Pinpoint the cell where the given text exists, returning its [x, y] midpoint coordinate. 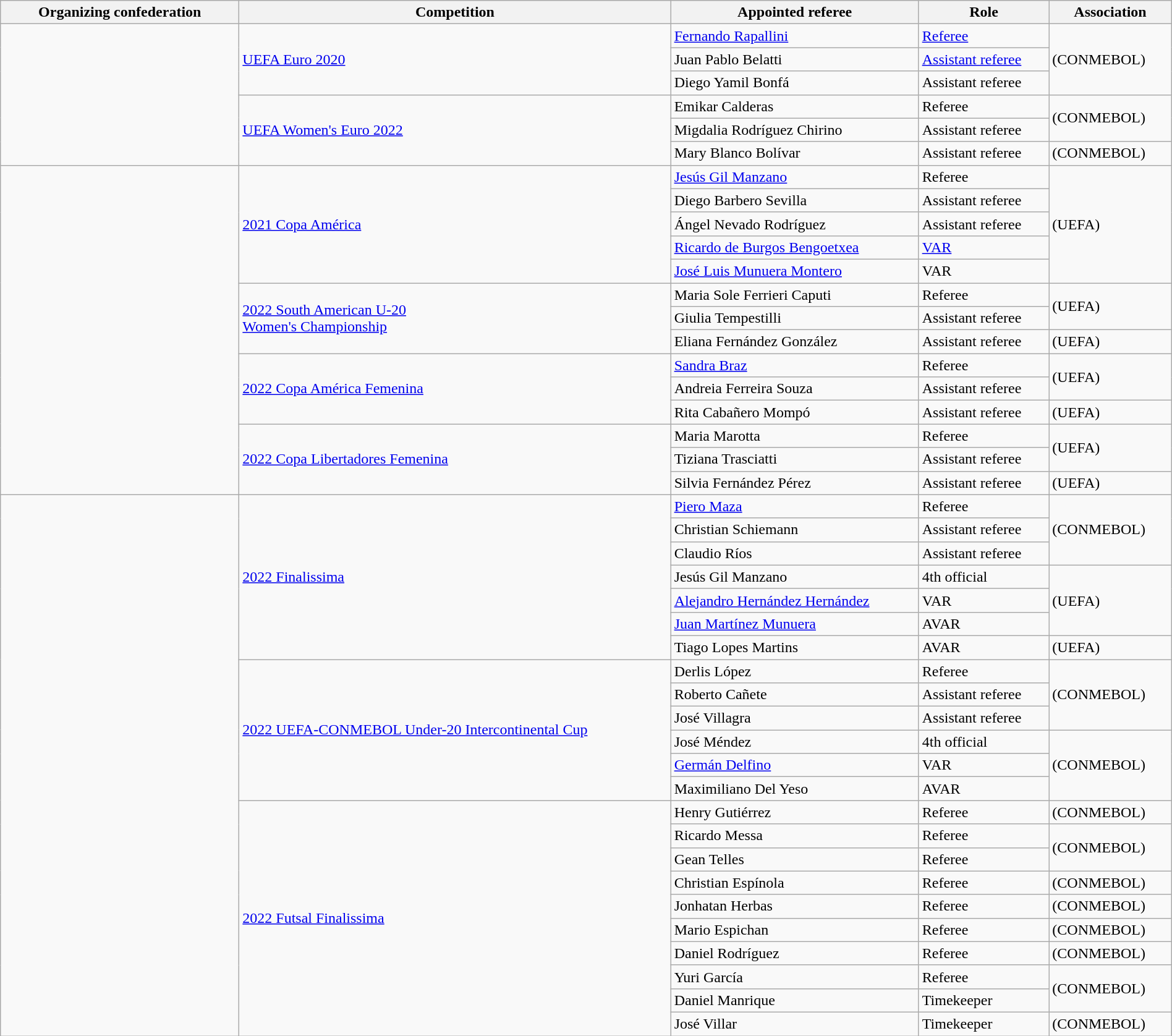
2022 Finalissima [455, 577]
2022 UEFA-CONMEBOL Under-20 Intercontinental Cup [455, 729]
Henry Gutiérrez [795, 812]
Migdalia Rodríguez Chirino [795, 130]
Ricardo Messa [795, 836]
2021 Copa América [455, 224]
Association [1110, 12]
Andreia Ferreira Souza [795, 389]
Daniel Manrique [795, 1000]
José Villar [795, 1024]
Emikar Calderas [795, 106]
Appointed referee [795, 12]
2022 Futsal Finalissima [455, 919]
Diego Barbero Sevilla [795, 200]
José Villagra [795, 718]
2022 South American U-20Women's Championship [455, 318]
Giulia Tempestilli [795, 318]
Rita Cabañero Mompó [795, 412]
José Luis Munuera Montero [795, 271]
Christian Espínola [795, 883]
Piero Maza [795, 506]
Jonhatan Herbas [795, 906]
Silvia Fernández Pérez [795, 483]
Maria Marotta [795, 436]
Competition [455, 12]
UEFA Women's Euro 2022 [455, 130]
Eliana Fernández González [795, 342]
2022 Copa Libertadores Femenina [455, 459]
Claudio Ríos [795, 553]
Role [984, 12]
Juan Martínez Munuera [795, 624]
Ángel Nevado Rodríguez [795, 224]
Daniel Rodríguez [795, 953]
Tiziana Trasciatti [795, 459]
2022 Copa América Femenina [455, 389]
Alejandro Hernández Hernández [795, 600]
Christian Schiemann [795, 530]
Gean Telles [795, 859]
Mary Blanco Bolívar [795, 153]
Derlis López [795, 671]
Tiago Lopes Martins [795, 647]
Organizing confederation [120, 12]
Sandra Braz [795, 365]
Germán Delfino [795, 765]
Mario Espichan [795, 930]
Diego Yamil Bonfá [795, 83]
Roberto Cañete [795, 695]
Maria Sole Ferrieri Caputi [795, 295]
Juan Pablo Belatti [795, 59]
Yuri García [795, 977]
UEFA Euro 2020 [455, 59]
José Méndez [795, 742]
Maximiliano Del Yeso [795, 789]
Fernando Rapallini [795, 36]
Ricardo de Burgos Bengoetxea [795, 247]
